Find where the given text appears and provide that cell's center as (X, Y) coordinate. 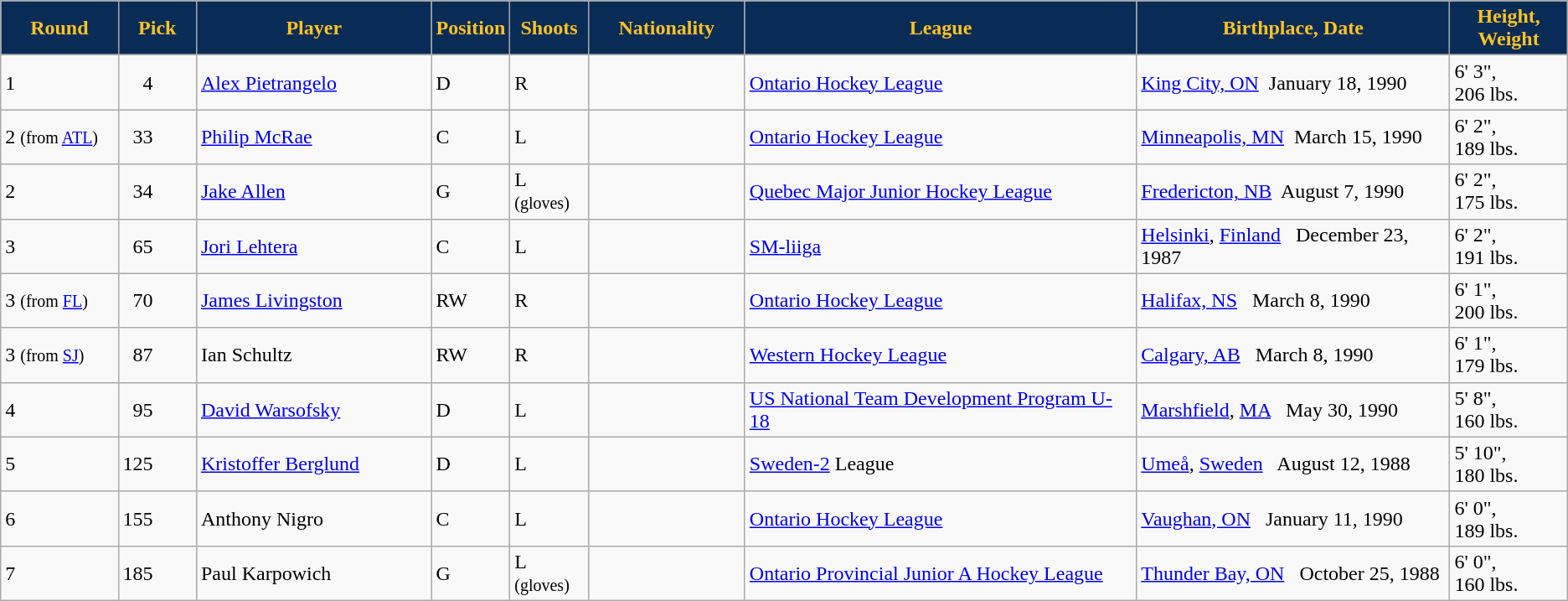
125 (157, 464)
70 (157, 300)
1 (59, 82)
6' 1", 200 lbs. (1509, 300)
James Livingston (313, 300)
Fredericton, NB August 7, 1990 (1293, 191)
Marshfield, MA May 30, 1990 (1293, 409)
US National Team Development Program U-18 (941, 409)
Quebec Major Junior Hockey League (941, 191)
185 (157, 573)
6' 2", 189 lbs. (1509, 137)
2 (from ATL) (59, 137)
Paul Karpowich (313, 573)
Umeå, Sweden August 12, 1988 (1293, 464)
5' 10", 180 lbs. (1509, 464)
3 (59, 246)
Minneapolis, MN March 15, 1990 (1293, 137)
Position (471, 28)
Pick (157, 28)
Birthplace, Date (1293, 28)
SM-liiga (941, 246)
Alex Pietrangelo (313, 82)
League (941, 28)
Calgary, AB March 8, 1990 (1293, 355)
Ian Schultz (313, 355)
65 (157, 246)
3 (from SJ) (59, 355)
6' 2", 175 lbs. (1509, 191)
Philip McRae (313, 137)
155 (157, 518)
Ontario Provincial Junior A Hockey League (941, 573)
Western Hockey League (941, 355)
Player (313, 28)
6' 0", 160 lbs. (1509, 573)
Sweden-2 League (941, 464)
Jori Lehtera (313, 246)
Round (59, 28)
Kristoffer Berglund (313, 464)
6 (59, 518)
7 (59, 573)
King City, ON January 18, 1990 (1293, 82)
6' 0", 189 lbs. (1509, 518)
3 (from FL) (59, 300)
Anthony Nigro (313, 518)
Height, Weight (1509, 28)
95 (157, 409)
6' 1", 179 lbs. (1509, 355)
Jake Allen (313, 191)
Thunder Bay, ON October 25, 1988 (1293, 573)
Vaughan, ON January 11, 1990 (1293, 518)
David Warsofsky (313, 409)
33 (157, 137)
Shoots (549, 28)
5 (59, 464)
2 (59, 191)
5' 8", 160 lbs. (1509, 409)
6' 3", 206 lbs. (1509, 82)
Nationality (667, 28)
Helsinki, Finland December 23, 1987 (1293, 246)
87 (157, 355)
34 (157, 191)
6' 2", 191 lbs. (1509, 246)
Halifax, NS March 8, 1990 (1293, 300)
